Return [x, y] of the center of cell containing provided text 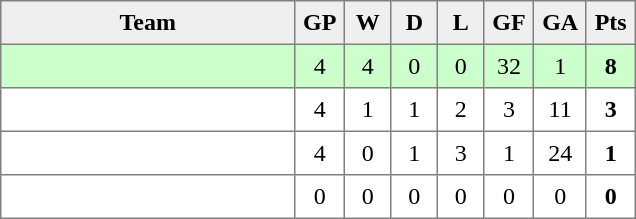
Team [148, 23]
8 [610, 66]
W [368, 23]
32 [509, 66]
24 [560, 153]
Pts [610, 23]
GF [509, 23]
2 [461, 110]
D [414, 23]
GA [560, 23]
GP [320, 23]
L [461, 23]
11 [560, 110]
